Locate the cell with the specified text and output its [X, Y] center coordinate. 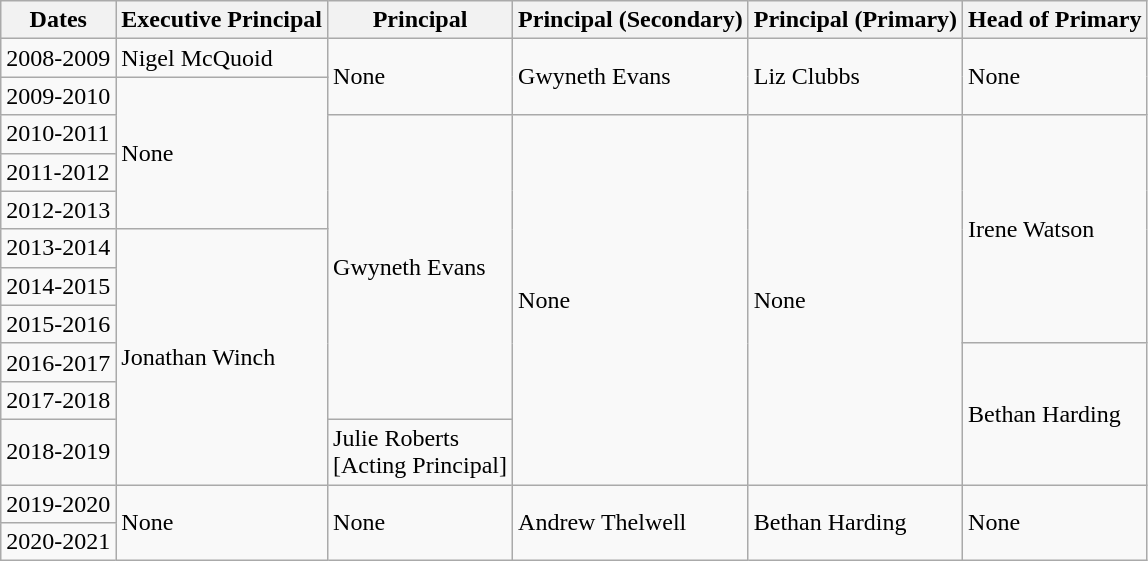
2014-2015 [58, 286]
Head of Primary [1055, 20]
2016-2017 [58, 362]
Executive Principal [222, 20]
Julie Roberts[Acting Principal] [420, 452]
Irene Watson [1055, 229]
2020-2021 [58, 542]
Principal (Secondary) [631, 20]
2011-2012 [58, 172]
Jonathan Winch [222, 356]
Principal (Primary) [855, 20]
2009-2010 [58, 96]
2015-2016 [58, 324]
Nigel McQuoid [222, 58]
2018-2019 [58, 452]
2019-2020 [58, 503]
Dates [58, 20]
2008-2009 [58, 58]
Principal [420, 20]
2013-2014 [58, 248]
2010-2011 [58, 134]
Andrew Thelwell [631, 522]
2017-2018 [58, 400]
Liz Clubbs [855, 77]
2012-2013 [58, 210]
